Return the (x, y) coordinate for the center point of the cell that contains the specified text.  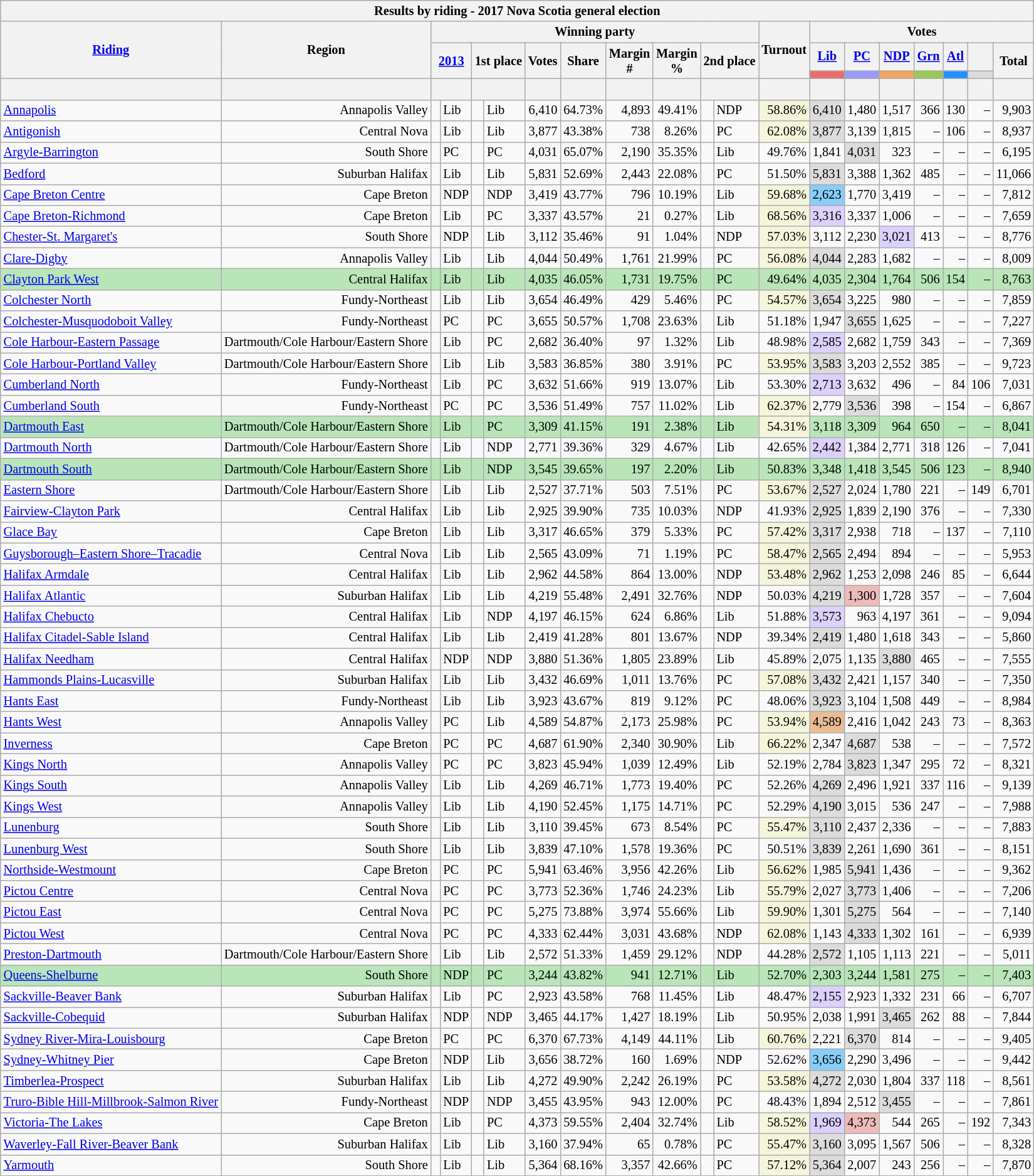
3,225 (862, 300)
4,149 (629, 1039)
1,991 (862, 1017)
53.95% (783, 364)
56.08% (783, 258)
9.12% (677, 701)
Halifax Needham (111, 659)
8,363 (1014, 722)
0.27% (677, 216)
197 (629, 469)
7,031 (1014, 384)
7.51% (677, 490)
Riding (111, 50)
160 (629, 1060)
Yarmouth (111, 1165)
21 (629, 216)
49.64% (783, 279)
796 (629, 195)
3,316 (827, 216)
42.66% (677, 1165)
12.71% (677, 975)
161 (929, 933)
768 (629, 997)
503 (629, 490)
56.62% (783, 870)
46.49% (583, 300)
12.49% (677, 764)
Winning party (595, 32)
Dartmouth South (111, 469)
265 (929, 1123)
814 (897, 1039)
60.76% (783, 1039)
3,095 (862, 1144)
1,805 (629, 659)
9,903 (1014, 110)
49.90% (583, 1081)
9,362 (1014, 870)
23.63% (677, 322)
Cumberland South (111, 406)
1,427 (629, 1017)
14.71% (677, 807)
Pictou West (111, 933)
262 (929, 1017)
3,139 (862, 132)
55.79% (783, 891)
1,894 (827, 1102)
32.76% (677, 596)
42.26% (677, 870)
Share (583, 61)
53.94% (783, 722)
964 (897, 427)
2,230 (862, 237)
3,104 (862, 701)
1,770 (862, 195)
Northside-Westmount (111, 870)
9,094 (1014, 617)
9,723 (1014, 364)
246 (929, 574)
2,552 (897, 364)
429 (629, 300)
1,947 (827, 322)
52.36% (583, 891)
1,921 (897, 785)
38.72% (583, 1060)
3,496 (897, 1060)
538 (897, 743)
53.48% (783, 574)
Queens-Shelburne (111, 975)
2,347 (827, 743)
1,969 (827, 1123)
0.78% (677, 1144)
30.90% (677, 743)
6,867 (1014, 406)
13.67% (677, 638)
63.46% (583, 870)
8,328 (1014, 1144)
465 (929, 659)
2,404 (629, 1123)
2,512 (862, 1102)
44.28% (783, 954)
57.42% (783, 532)
19.40% (677, 785)
53.58% (783, 1081)
1,300 (862, 596)
941 (629, 975)
52.70% (783, 975)
398 (897, 406)
1st place (499, 61)
53.67% (783, 490)
50.83% (783, 469)
2,075 (827, 659)
Cole Harbour-Portland Valley (111, 364)
8.26% (677, 132)
84 (955, 384)
44.17% (583, 1017)
48.98% (783, 342)
2,437 (862, 827)
Margin% (677, 61)
50.95% (783, 1017)
126 (955, 448)
51.50% (783, 174)
2,155 (827, 997)
757 (629, 406)
Cape Breton Centre (111, 195)
1,302 (897, 933)
Sackville-Cobequid (111, 1017)
116 (955, 785)
97 (629, 342)
118 (955, 1081)
894 (897, 554)
738 (629, 132)
1,690 (897, 849)
2,585 (827, 342)
51.18% (783, 322)
2,623 (827, 195)
7,659 (1014, 216)
2,779 (827, 406)
10.03% (677, 511)
49.76% (783, 152)
46.65% (583, 532)
2,221 (827, 1039)
42.65% (783, 448)
Halifax Atlantic (111, 596)
55.66% (677, 912)
39.65% (583, 469)
379 (629, 532)
35.46% (583, 237)
9,405 (1014, 1039)
Halifax Armdale (111, 574)
3,031 (629, 933)
Truro-Bible Hill-Millbrook-Salmon River (111, 1102)
7,369 (1014, 342)
43.58% (583, 997)
5.46% (677, 300)
26.19% (677, 1081)
2013 (451, 61)
919 (629, 384)
1,841 (827, 152)
2,030 (862, 1081)
1,006 (897, 216)
73.88% (583, 912)
2,491 (629, 596)
7,812 (1014, 195)
357 (929, 596)
6,707 (1014, 997)
58.52% (783, 1123)
366 (929, 110)
1,618 (897, 638)
5.33% (677, 532)
45.89% (783, 659)
1,839 (862, 511)
496 (897, 384)
130 (955, 110)
Dartmouth East (111, 427)
6,195 (1014, 152)
1,625 (897, 322)
6,644 (1014, 574)
137 (955, 532)
43.95% (583, 1102)
62.44% (583, 933)
6.86% (677, 617)
2,784 (827, 764)
51.66% (583, 384)
1,105 (862, 954)
44.11% (677, 1039)
2,340 (629, 743)
1.04% (677, 237)
1,042 (897, 722)
7,227 (1014, 322)
247 (929, 807)
43.68% (677, 933)
59.68% (783, 195)
1,804 (897, 1081)
Cape Breton-Richmond (111, 216)
13.76% (677, 680)
2,242 (629, 1081)
2,443 (629, 174)
3.91% (677, 364)
1,746 (629, 891)
2,290 (862, 1060)
Kings West (111, 807)
7,883 (1014, 827)
12.00% (677, 1102)
3,956 (629, 870)
2,336 (897, 827)
735 (629, 511)
8,009 (1014, 258)
1,113 (897, 954)
2,024 (862, 490)
1,578 (629, 849)
49.41% (677, 110)
7,403 (1014, 975)
7,555 (1014, 659)
5,953 (1014, 554)
46.71% (583, 785)
8,151 (1014, 849)
46.69% (583, 680)
192 (981, 1123)
29.12% (677, 954)
Hants West (111, 722)
43.09% (583, 554)
7,110 (1014, 532)
Hants East (111, 701)
Dartmouth North (111, 448)
8,984 (1014, 701)
1,682 (897, 258)
39.90% (583, 511)
1,761 (629, 258)
2nd place (729, 61)
801 (629, 638)
52.62% (783, 1060)
1,039 (629, 764)
65 (629, 1144)
7,859 (1014, 300)
963 (862, 617)
329 (629, 448)
8,763 (1014, 279)
59.55% (583, 1123)
Chester-St. Margaret's (111, 237)
Halifax Citadel-Sable Island (111, 638)
295 (929, 764)
48.47% (783, 997)
5,011 (1014, 954)
1,175 (629, 807)
22.08% (677, 174)
485 (929, 174)
2,173 (629, 722)
43.77% (583, 195)
52.26% (783, 785)
1,985 (827, 870)
1,135 (862, 659)
2,494 (862, 554)
52.45% (583, 807)
43.67% (583, 701)
2,283 (862, 258)
1,459 (629, 954)
54.87% (583, 722)
62.37% (783, 406)
1.32% (677, 342)
1,731 (629, 279)
2,007 (862, 1165)
65.07% (583, 152)
323 (897, 152)
58.86% (783, 110)
2,027 (827, 891)
67.73% (583, 1039)
50.49% (583, 258)
Sydney River-Mira-Louisbourg (111, 1039)
1,362 (897, 174)
1,780 (897, 490)
650 (929, 427)
88 (955, 1017)
8,041 (1014, 427)
2,304 (862, 279)
2,416 (862, 722)
673 (629, 827)
19.36% (677, 849)
50.03% (783, 596)
39.36% (583, 448)
2.20% (677, 469)
1,567 (897, 1144)
43.38% (583, 132)
Lunenburg West (111, 849)
4,893 (629, 110)
2,421 (862, 680)
8,937 (1014, 132)
3,974 (629, 912)
55.48% (583, 596)
11,066 (1014, 174)
624 (629, 617)
85 (955, 574)
3,015 (862, 807)
1,347 (897, 764)
2.38% (677, 427)
53.30% (783, 384)
66.22% (783, 743)
Annapolis (111, 110)
66 (955, 997)
36.40% (583, 342)
11.45% (677, 997)
7,870 (1014, 1165)
7,604 (1014, 596)
Cole Harbour-Eastern Passage (111, 342)
123 (955, 469)
819 (629, 701)
Pictou East (111, 912)
57.08% (783, 680)
376 (929, 511)
Colchester-Musquodoboit Valley (111, 322)
Waverley-Fall River-Beaver Bank (111, 1144)
57.03% (783, 237)
2,442 (827, 448)
13.00% (677, 574)
73 (955, 722)
3,203 (862, 364)
13.07% (677, 384)
54.57% (783, 300)
Preston-Dartmouth (111, 954)
8,561 (1014, 1081)
3,573 (827, 617)
1,157 (897, 680)
72 (955, 764)
47.10% (583, 849)
Pictou Centre (111, 891)
2,713 (827, 384)
Bedford (111, 174)
Kings South (111, 785)
45.94% (583, 764)
2,496 (862, 785)
8,321 (1014, 764)
18.19% (677, 1017)
64.73% (583, 110)
Halifax Chebucto (111, 617)
61.90% (583, 743)
9,442 (1014, 1060)
6,939 (1014, 933)
380 (629, 364)
7,041 (1014, 448)
44.58% (583, 574)
Timberlea-Prospect (111, 1081)
5,860 (1014, 638)
4.67% (677, 448)
7,330 (1014, 511)
8,940 (1014, 469)
51.88% (783, 617)
7,140 (1014, 912)
1,011 (629, 680)
37.94% (583, 1144)
51.36% (583, 659)
1,708 (629, 322)
41.28% (583, 638)
3,357 (629, 1165)
8.54% (677, 827)
318 (929, 448)
1,815 (897, 132)
2,038 (827, 1017)
413 (929, 237)
50.51% (783, 849)
57.12% (783, 1165)
68.56% (783, 216)
46.05% (583, 279)
37.71% (583, 490)
25.98% (677, 722)
3,021 (897, 237)
1,759 (897, 342)
32.74% (677, 1123)
536 (897, 807)
46.15% (583, 617)
51.49% (583, 406)
1,773 (629, 785)
3,118 (827, 427)
43.82% (583, 975)
2,261 (862, 849)
Glace Bay (111, 532)
718 (897, 532)
7,350 (1014, 680)
91 (629, 237)
7,861 (1014, 1102)
Grn (929, 56)
59.90% (783, 912)
35.35% (677, 152)
231 (929, 997)
Fairview-Clayton Park (111, 511)
Clare-Digby (111, 258)
41.15% (583, 427)
Victoria-The Lakes (111, 1123)
48.43% (783, 1102)
2,098 (897, 574)
340 (929, 680)
1.19% (677, 554)
Sackville-Beaver Bank (111, 997)
52.29% (783, 807)
48.06% (783, 701)
544 (897, 1123)
1,764 (897, 279)
Region (326, 50)
980 (897, 300)
Clayton Park West (111, 279)
Lunenburg (111, 827)
7,572 (1014, 743)
943 (629, 1102)
449 (929, 701)
Eastern Shore (111, 490)
52.19% (783, 764)
51.33% (583, 954)
1,332 (897, 997)
Turnout (783, 50)
1,418 (862, 469)
191 (629, 427)
21.99% (677, 258)
Margin# (629, 61)
43.57% (583, 216)
1,301 (827, 912)
864 (629, 574)
275 (929, 975)
Inverness (111, 743)
Antigonish (111, 132)
23.89% (677, 659)
24.23% (677, 891)
9,139 (1014, 785)
564 (897, 912)
7,988 (1014, 807)
2,303 (827, 975)
71 (629, 554)
Sydney-Whitney Pier (111, 1060)
36.85% (583, 364)
10.19% (677, 195)
3,348 (827, 469)
1,728 (897, 596)
11.02% (677, 406)
8,776 (1014, 237)
1,406 (897, 891)
1,436 (897, 870)
41.93% (783, 511)
39.45% (583, 827)
Atl (955, 56)
7,343 (1014, 1123)
52.69% (583, 174)
3,388 (862, 174)
149 (981, 490)
1,384 (862, 448)
Results by riding - 2017 Nova Scotia general election (518, 11)
1,143 (827, 933)
7,844 (1014, 1017)
58.47% (783, 554)
6,701 (1014, 490)
1,508 (897, 701)
1.69% (677, 1060)
Hammonds Plains-Lucasville (111, 680)
54.31% (783, 427)
7,206 (1014, 891)
Cumberland North (111, 384)
1,581 (897, 975)
Kings North (111, 764)
256 (929, 1165)
50.57% (583, 322)
2,938 (862, 532)
39.34% (783, 638)
1,253 (862, 574)
Total (1014, 61)
Colchester North (111, 300)
19.75% (677, 279)
385 (929, 364)
Argyle-Barrington (111, 152)
1,517 (897, 110)
Guysborough–Eastern Shore–Tracadie (111, 554)
68.16% (583, 1165)
